Locate the cell with the specified text and output its (x, y) center coordinate. 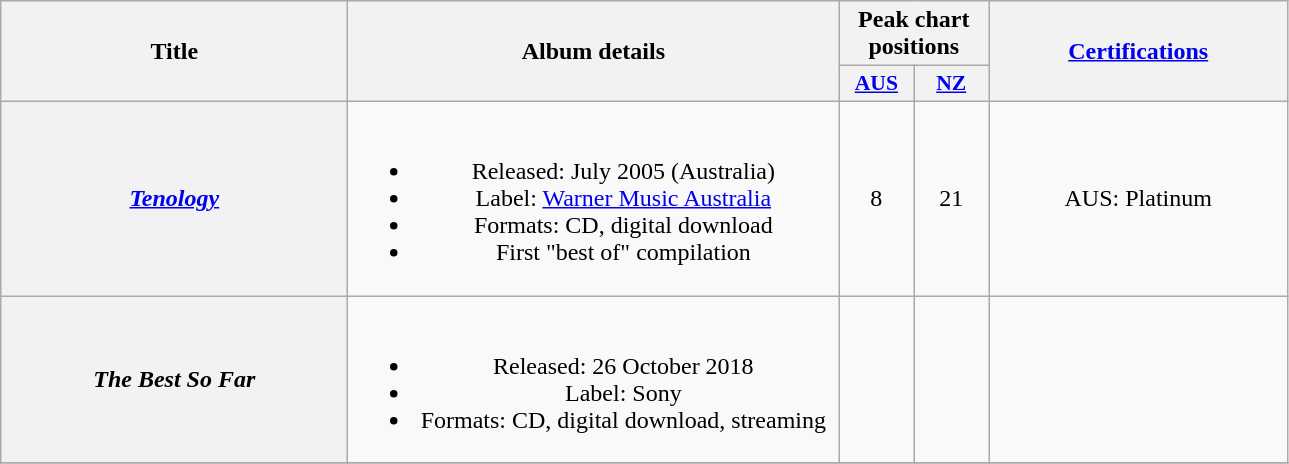
Title (174, 52)
Album details (594, 52)
Tenology (174, 198)
NZ (952, 84)
Certifications (1138, 52)
The Best So Far (174, 380)
Peak chart positions (914, 34)
Released: 26 October 2018Label: SonyFormats: CD, digital download, streaming (594, 380)
Released: July 2005 (Australia)Label: Warner Music AustraliaFormats: CD, digital downloadFirst "best of" compilation (594, 198)
8 (876, 198)
AUS (876, 84)
AUS: Platinum (1138, 198)
21 (952, 198)
